Output the (X, Y) coordinate of the center of the cell containing the given text.  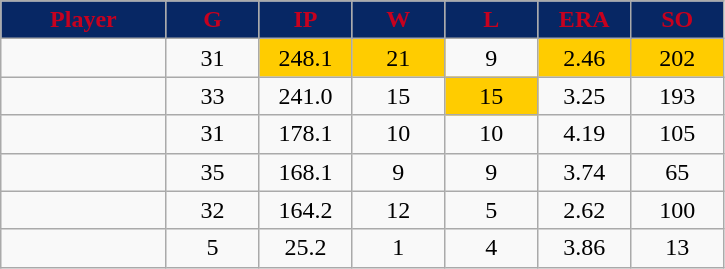
21 (398, 58)
Player (84, 20)
248.1 (306, 58)
4 (492, 248)
32 (212, 210)
4.19 (584, 134)
241.0 (306, 96)
2.46 (584, 58)
2.62 (584, 210)
L (492, 20)
25.2 (306, 248)
35 (212, 172)
178.1 (306, 134)
202 (678, 58)
168.1 (306, 172)
3.86 (584, 248)
W (398, 20)
ERA (584, 20)
IP (306, 20)
1 (398, 248)
G (212, 20)
164.2 (306, 210)
65 (678, 172)
100 (678, 210)
12 (398, 210)
33 (212, 96)
3.74 (584, 172)
SO (678, 20)
3.25 (584, 96)
13 (678, 248)
105 (678, 134)
193 (678, 96)
